Return (X, Y) of the center of cell containing provided text 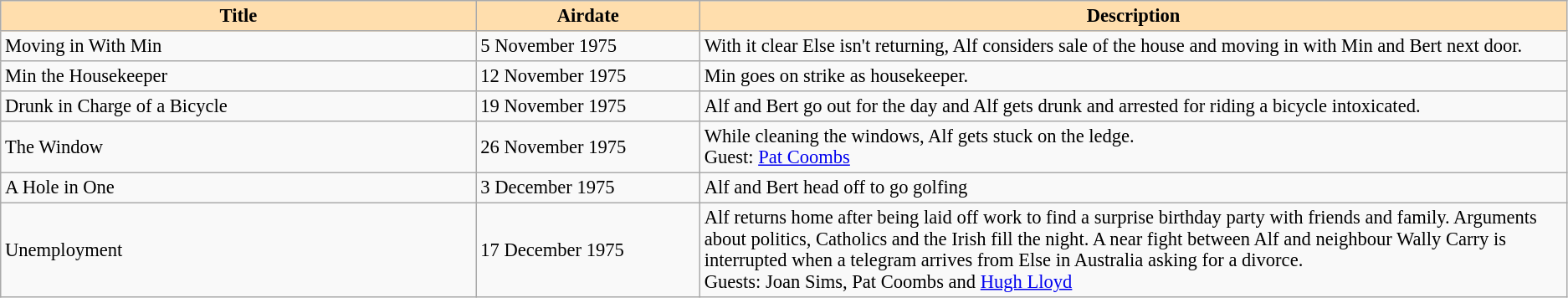
Description (1133, 16)
With it clear Else isn't returning, Alf considers sale of the house and moving in with Min and Bert next door. (1133, 46)
Min the Housekeeper (238, 76)
Unemployment (238, 249)
A Hole in One (238, 188)
17 December 1975 (587, 249)
Title (238, 16)
Alf and Bert head off to go golfing (1133, 188)
Airdate (587, 16)
19 November 1975 (587, 106)
26 November 1975 (587, 147)
Alf and Bert go out for the day and Alf gets drunk and arrested for riding a bicycle intoxicated. (1133, 106)
Drunk in Charge of a Bicycle (238, 106)
The Window (238, 147)
While cleaning the windows, Alf gets stuck on the ledge.Guest: Pat Coombs (1133, 147)
Min goes on strike as housekeeper. (1133, 76)
3 December 1975 (587, 188)
5 November 1975 (587, 46)
12 November 1975 (587, 76)
Moving in With Min (238, 46)
